Return (x, y) of the center of cell containing provided text 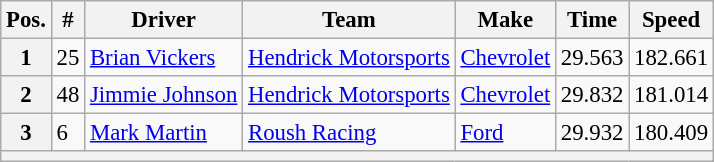
Time (592, 20)
Team (349, 20)
29.563 (592, 58)
Roush Racing (349, 133)
Make (505, 20)
Jimmie Johnson (164, 95)
182.661 (672, 58)
29.932 (592, 133)
48 (68, 95)
Driver (164, 20)
Brian Vickers (164, 58)
Ford (505, 133)
2 (26, 95)
1 (26, 58)
Speed (672, 20)
# (68, 20)
Mark Martin (164, 133)
29.832 (592, 95)
3 (26, 133)
Pos. (26, 20)
25 (68, 58)
180.409 (672, 133)
181.014 (672, 95)
6 (68, 133)
